Capture the cell that displays the provided text and extract its (x, y) central coordinate. 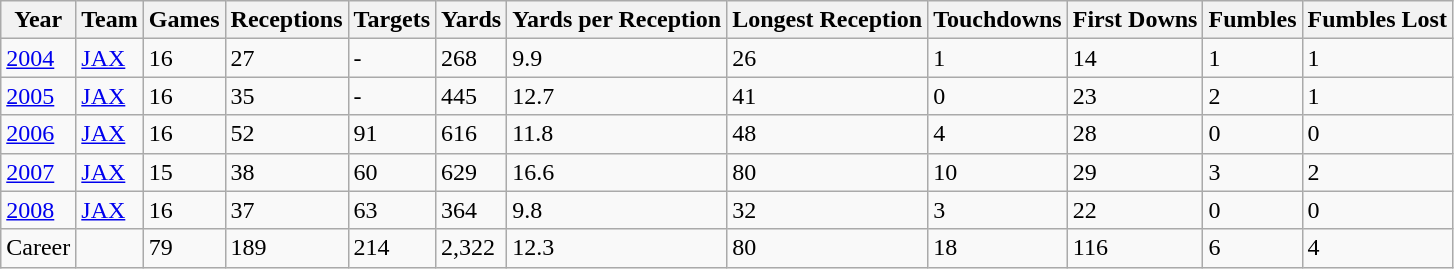
52 (286, 134)
91 (392, 134)
2005 (38, 96)
60 (392, 172)
214 (392, 248)
23 (1135, 96)
Yards per Reception (617, 20)
Yards (472, 20)
116 (1135, 248)
Fumbles (1252, 20)
Games (184, 20)
Receptions (286, 20)
22 (1135, 210)
364 (472, 210)
27 (286, 58)
268 (472, 58)
14 (1135, 58)
26 (828, 58)
9.8 (617, 210)
12.7 (617, 96)
29 (1135, 172)
79 (184, 248)
2006 (38, 134)
38 (286, 172)
First Downs (1135, 20)
2007 (38, 172)
Targets (392, 20)
10 (998, 172)
189 (286, 248)
18 (998, 248)
629 (472, 172)
48 (828, 134)
2008 (38, 210)
2,322 (472, 248)
16.6 (617, 172)
Year (38, 20)
12.3 (617, 248)
32 (828, 210)
Career (38, 248)
15 (184, 172)
11.8 (617, 134)
445 (472, 96)
Touchdowns (998, 20)
616 (472, 134)
Team (110, 20)
28 (1135, 134)
2004 (38, 58)
Longest Reception (828, 20)
6 (1252, 248)
41 (828, 96)
37 (286, 210)
Fumbles Lost (1377, 20)
35 (286, 96)
9.9 (617, 58)
63 (392, 210)
